Pinpoint the cell where the given text exists, returning its (x, y) midpoint coordinate. 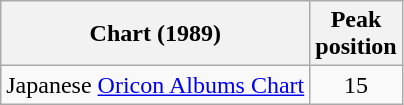
Chart (1989) (156, 34)
Peakposition (356, 34)
15 (356, 85)
Japanese Oricon Albums Chart (156, 85)
